Locate the cell with the specified text and output its (x, y) center coordinate. 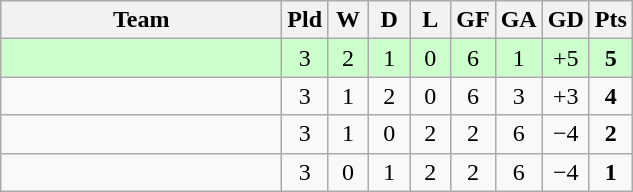
+5 (566, 58)
4 (610, 96)
D (390, 20)
5 (610, 58)
GD (566, 20)
Pts (610, 20)
W (348, 20)
+3 (566, 96)
Pld (305, 20)
L (430, 20)
GA (518, 20)
Team (142, 20)
GF (473, 20)
